Determine the (X, Y) coordinate at the center of the cell enclosing the given text.  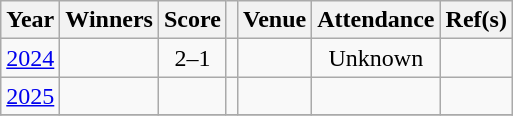
Unknown (376, 58)
2024 (30, 58)
Attendance (376, 20)
Venue (274, 20)
Winners (110, 20)
Ref(s) (476, 20)
Year (30, 20)
Score (192, 20)
2–1 (192, 58)
2025 (30, 96)
